Search for the cell housing the specified text and yield its [X, Y] center coordinate. 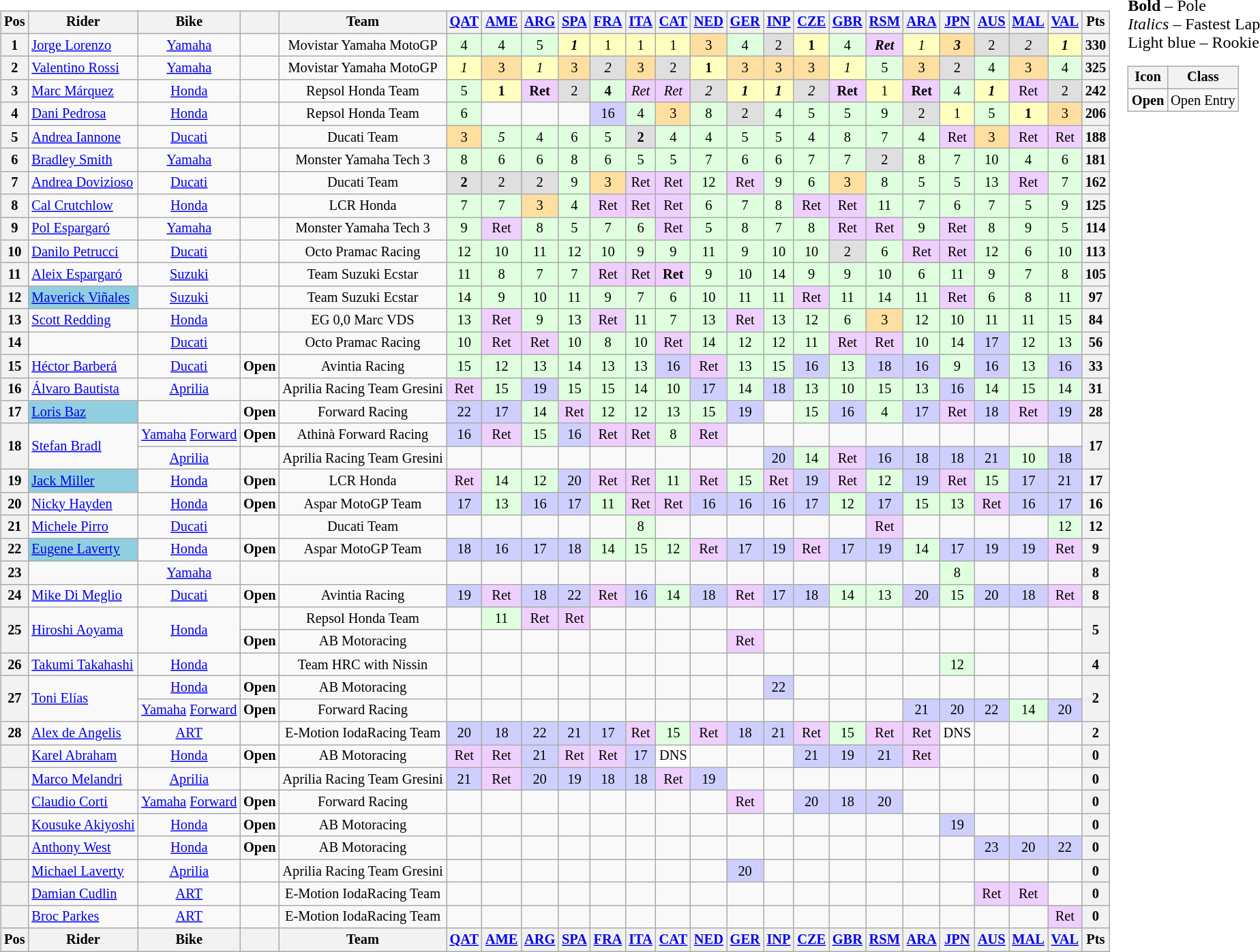
Kousuke Akiyoshi [83, 825]
Andrea Dovizioso [83, 183]
Héctor Barberá [83, 366]
26 [14, 664]
Toni Elías [83, 699]
325 [1096, 68]
24 [14, 596]
Class [1203, 78]
Cal Crutchlow [83, 206]
Icon [1148, 78]
Aleix Espargaró [83, 275]
Danilo Petrucci [83, 251]
181 [1096, 160]
Bradley Smith [83, 160]
113 [1096, 251]
Athinà Forward Racing [363, 435]
Jack Miller [83, 481]
Nicky Hayden [83, 504]
Stefan Bradl [83, 446]
33 [1096, 366]
25 [14, 630]
Marco Melandri [83, 779]
Scott Redding [83, 320]
Eugene Laverty [83, 550]
242 [1096, 91]
Loris Baz [83, 412]
Dani Pedrosa [83, 114]
188 [1096, 137]
Michael Laverty [83, 871]
Mike Di Meglio [83, 596]
114 [1096, 229]
Team HRC with Nissin [363, 664]
Open Entry [1203, 100]
Andrea Iannone [83, 137]
Michele Pirro [83, 527]
206 [1096, 114]
162 [1096, 183]
Jorge Lorenzo [83, 45]
125 [1096, 206]
EG 0,0 Marc VDS [363, 320]
97 [1096, 298]
Valentino Rossi [83, 68]
Damian Cudlin [83, 894]
Hiroshi Aoyama [83, 630]
Maverick Viñales [83, 298]
Karel Abraham [83, 756]
105 [1096, 275]
56 [1096, 343]
Takumi Takahashi [83, 664]
Álvaro Bautista [83, 389]
Alex de Angelis [83, 733]
Anthony West [83, 848]
Claudio Corti [83, 802]
31 [1096, 389]
84 [1096, 320]
330 [1096, 45]
Broc Parkes [83, 917]
Pol Espargaró [83, 229]
27 [14, 699]
Marc Márquez [83, 91]
